Locate the cell with the specified text and output its (X, Y) center coordinate. 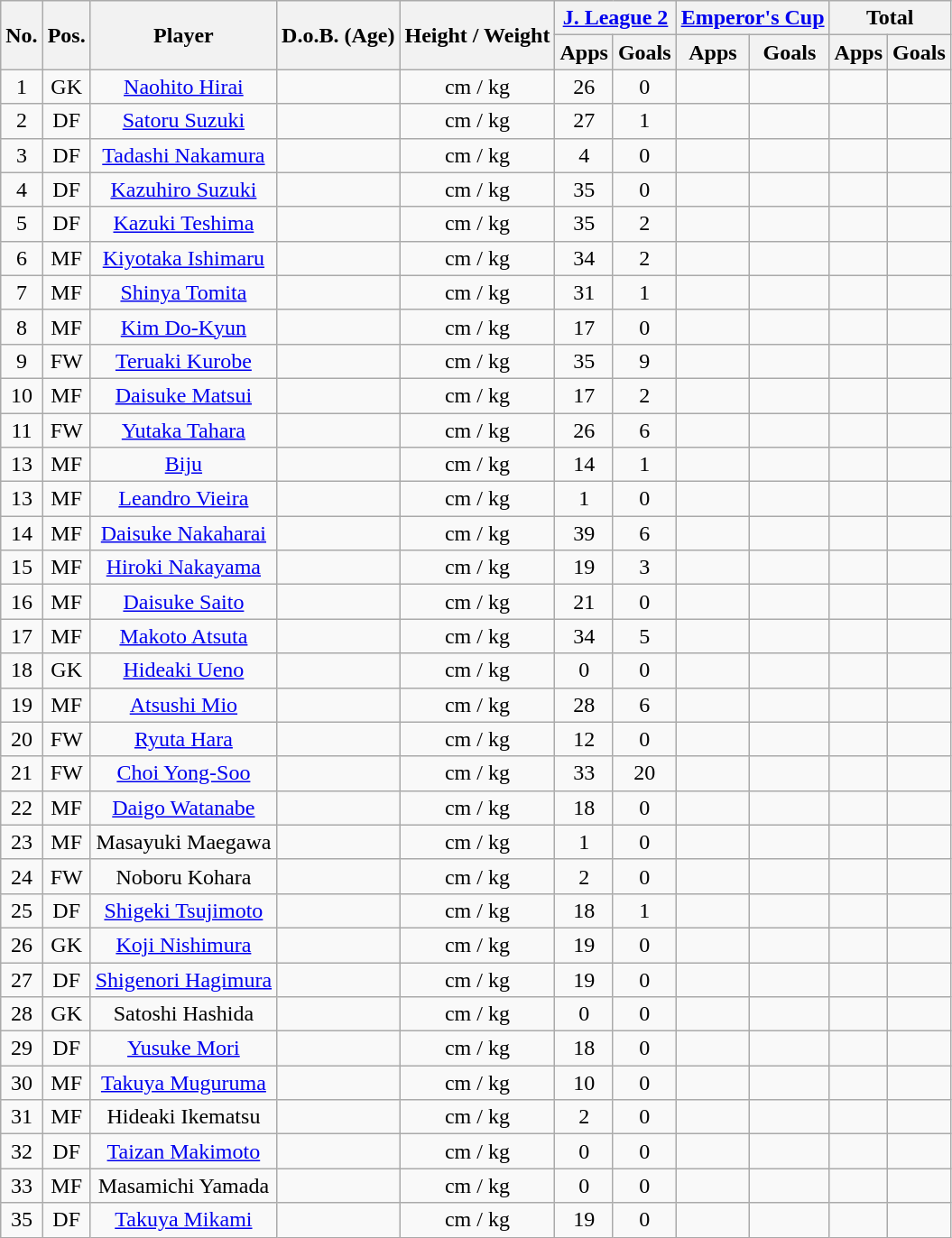
Takuya Mikami (183, 1220)
Emperor's Cup (753, 18)
25 (22, 910)
Hideaki Ikematsu (183, 1117)
32 (22, 1151)
Ryuta Hara (183, 739)
Satoshi Hashida (183, 1014)
22 (22, 808)
Takuya Muguruma (183, 1083)
30 (22, 1083)
Kazuhiro Suzuki (183, 189)
Satoru Suzuki (183, 121)
Koji Nishimura (183, 945)
Kiyotaka Ishimaru (183, 258)
Leandro Vieira (183, 499)
Masamichi Yamada (183, 1186)
D.o.B. (Age) (338, 35)
24 (22, 876)
Kim Do-Kyun (183, 327)
J. League 2 (615, 18)
Daigo Watanabe (183, 808)
Kazuki Teshima (183, 224)
Daisuke Matsui (183, 395)
Player (183, 35)
Makoto Atsuta (183, 636)
11 (22, 430)
29 (22, 1049)
Hiroki Nakayama (183, 568)
Yusuke Mori (183, 1049)
Choi Yong-Soo (183, 773)
Daisuke Nakaharai (183, 533)
Naohito Hirai (183, 87)
Pos. (67, 35)
Total (890, 18)
39 (584, 533)
Hideaki Ueno (183, 670)
Tadashi Nakamura (183, 155)
Daisuke Saito (183, 602)
Noboru Kohara (183, 876)
Biju (183, 465)
23 (22, 842)
Shigeki Tsujimoto (183, 910)
7 (22, 292)
Yutaka Tahara (183, 430)
Shinya Tomita (183, 292)
15 (22, 568)
Taizan Makimoto (183, 1151)
Atsushi Mio (183, 705)
Masayuki Maegawa (183, 842)
Shigenori Hagimura (183, 979)
Height / Weight (477, 35)
8 (22, 327)
Teruaki Kurobe (183, 361)
12 (584, 739)
16 (22, 602)
No. (22, 35)
